Find where the given text appears and provide that cell's center as [X, Y] coordinate. 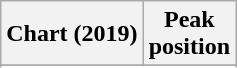
Peakposition [189, 34]
Chart (2019) [72, 34]
